For the text-containing cell, return its midpoint in [x, y] coordinate format. 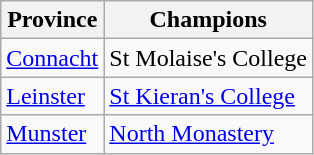
North Monastery [208, 134]
Munster [52, 134]
Leinster [52, 96]
St Molaise's College [208, 58]
Province [52, 20]
St Kieran's College [208, 96]
Champions [208, 20]
Connacht [52, 58]
